From the cell containing the given text, extract its center point as [x, y] coordinate. 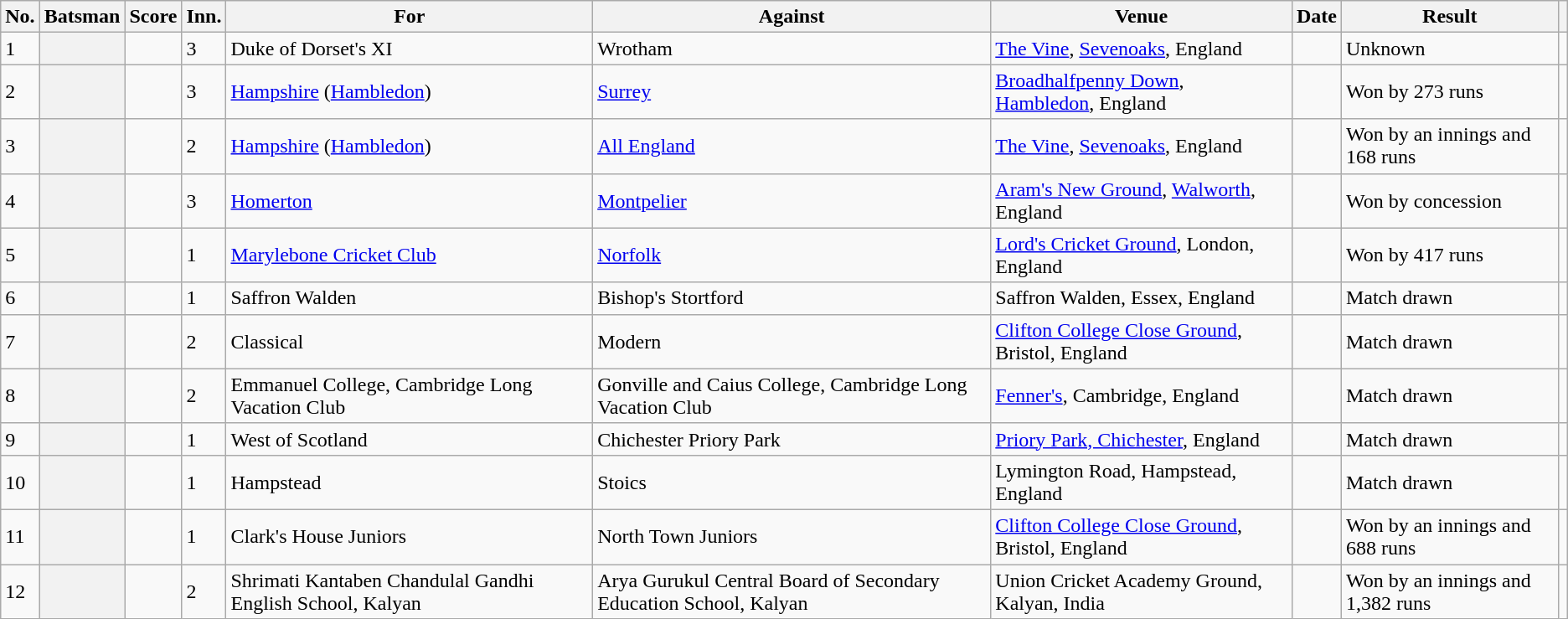
Unknown [1449, 49]
4 [20, 201]
Stoics [792, 482]
Modern [792, 342]
Fenner's, Cambridge, England [1142, 395]
Won by 417 runs [1449, 255]
Clark's House Juniors [410, 536]
11 [20, 536]
Marylebone Cricket Club [410, 255]
West of Scotland [410, 439]
All England [792, 146]
7 [20, 342]
Shrimati Kantaben Chandulal Gandhi English School, Kalyan [410, 591]
5 [20, 255]
Batsman [82, 17]
North Town Juniors [792, 536]
Classical [410, 342]
Duke of Dorset's XI [410, 49]
Broadhalfpenny Down, Hambledon, England [1142, 92]
Hampstead [410, 482]
For [410, 17]
10 [20, 482]
Result [1449, 17]
Venue [1142, 17]
Chichester Priory Park [792, 439]
Gonville and Caius College, Cambridge Long Vacation Club [792, 395]
Wrotham [792, 49]
Date [1317, 17]
8 [20, 395]
Priory Park, Chichester, England [1142, 439]
Won by an innings and 168 runs [1449, 146]
Bishop's Stortford [792, 298]
12 [20, 591]
Montpelier [792, 201]
No. [20, 17]
Saffron Walden [410, 298]
Arya Gurukul Central Board of Secondary Education School, Kalyan [792, 591]
6 [20, 298]
Inn. [204, 17]
Saffron Walden, Essex, England [1142, 298]
Homerton [410, 201]
Score [153, 17]
Lord's Cricket Ground, London, England [1142, 255]
9 [20, 439]
Against [792, 17]
Won by 273 runs [1449, 92]
Surrey [792, 92]
Won by concession [1449, 201]
Won by an innings and 688 runs [1449, 536]
Norfolk [792, 255]
Emmanuel College, Cambridge Long Vacation Club [410, 395]
Union Cricket Academy Ground, Kalyan, India [1142, 591]
Won by an innings and 1,382 runs [1449, 591]
Lymington Road, Hampstead, England [1142, 482]
Aram's New Ground, Walworth, England [1142, 201]
